Detect which cell encompasses the target text, then output its (X, Y) center coordinate. 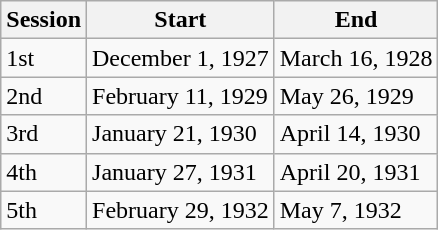
February 11, 1929 (181, 96)
1st (44, 58)
February 29, 1932 (181, 210)
May 7, 1932 (356, 210)
January 21, 1930 (181, 134)
Session (44, 20)
4th (44, 172)
December 1, 1927 (181, 58)
Start (181, 20)
January 27, 1931 (181, 172)
April 14, 1930 (356, 134)
March 16, 1928 (356, 58)
April 20, 1931 (356, 172)
May 26, 1929 (356, 96)
End (356, 20)
3rd (44, 134)
5th (44, 210)
2nd (44, 96)
